Search for the cell housing the specified text and yield its (x, y) center coordinate. 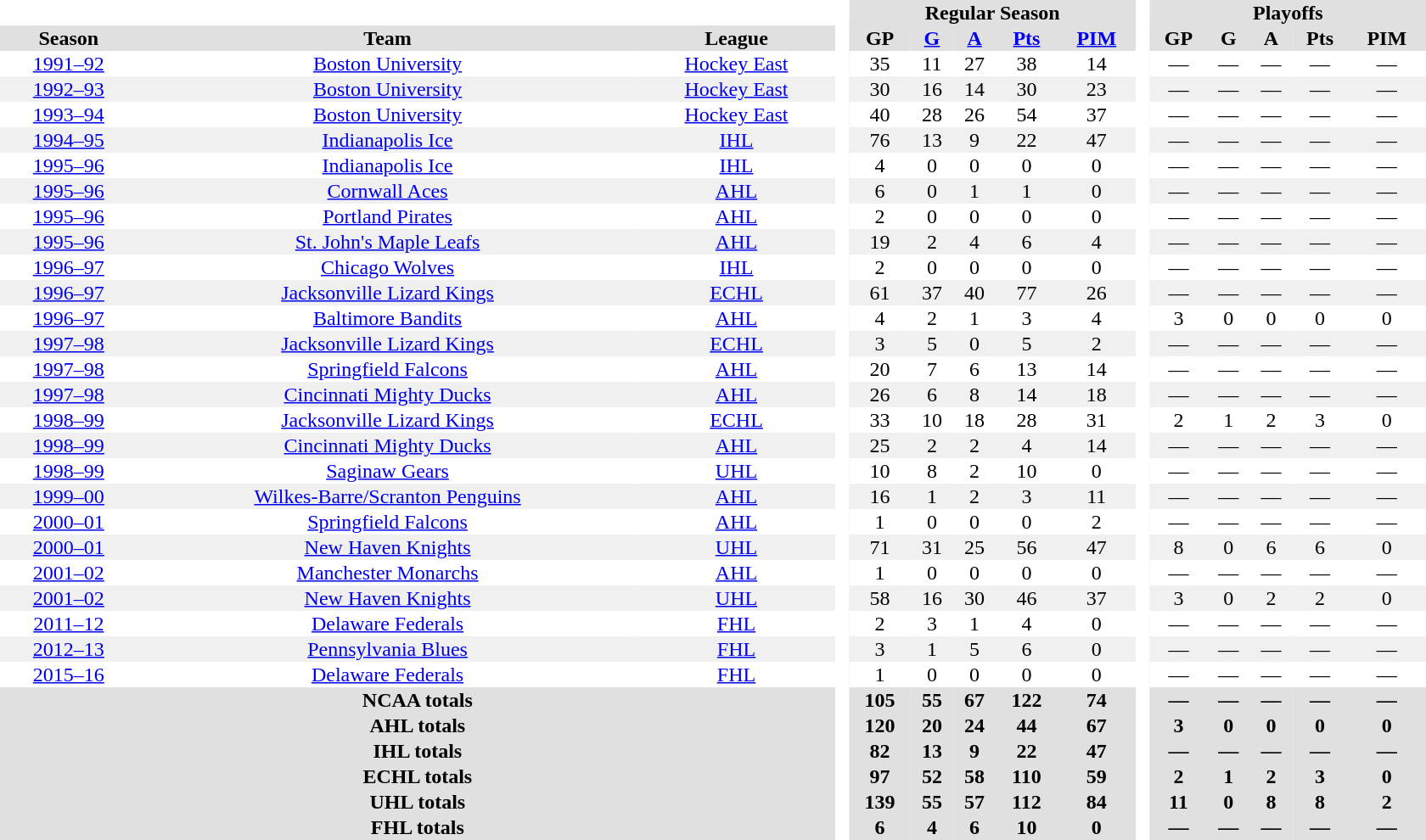
122 (1026, 700)
33 (879, 420)
7 (932, 369)
120 (879, 725)
44 (1026, 725)
52 (932, 776)
League (736, 38)
110 (1026, 776)
82 (879, 751)
Portland Pirates (388, 216)
112 (1026, 802)
105 (879, 700)
1999–00 (69, 496)
76 (879, 140)
59 (1097, 776)
2015–16 (69, 675)
FHL totals (418, 827)
38 (1026, 64)
Saginaw Gears (388, 471)
77 (1026, 293)
ECHL totals (418, 776)
71 (879, 547)
Season (69, 38)
74 (1097, 700)
Team (388, 38)
NCAA totals (418, 700)
UHL totals (418, 802)
2012–13 (69, 649)
Wilkes-Barre/Scranton Penguins (388, 496)
Regular Season (992, 13)
Baltimore Bandits (388, 318)
1992–93 (69, 89)
54 (1026, 115)
97 (879, 776)
1993–94 (69, 115)
19 (879, 242)
84 (1097, 802)
Playoffs (1288, 13)
23 (1097, 89)
AHL totals (418, 725)
46 (1026, 598)
2011–12 (69, 624)
35 (879, 64)
St. John's Maple Leafs (388, 242)
24 (974, 725)
1994–95 (69, 140)
57 (974, 802)
Cornwall Aces (388, 191)
56 (1026, 547)
IHL totals (418, 751)
Pennsylvania Blues (388, 649)
Chicago Wolves (388, 267)
139 (879, 802)
27 (974, 64)
Manchester Monarchs (388, 573)
61 (879, 293)
1991–92 (69, 64)
